Identify which cell holds the provided text, then report its (X, Y) central coordinate. 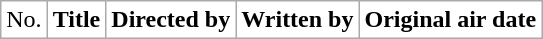
Directed by (171, 20)
No. (24, 20)
Original air date (450, 20)
Title (76, 20)
Written by (298, 20)
